Output the [x, y] coordinate of the center of the cell containing the given text.  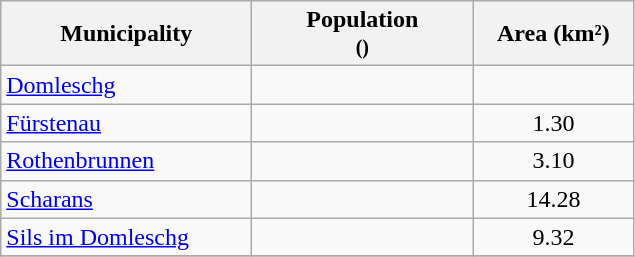
Area (km²) [554, 34]
Sils im Domleschg [126, 237]
Scharans [126, 199]
1.30 [554, 123]
Rothenbrunnen [126, 161]
Municipality [126, 34]
9.32 [554, 237]
Domleschg [126, 85]
3.10 [554, 161]
Population () [362, 34]
14.28 [554, 199]
Fürstenau [126, 123]
